Provide the [x, y] coordinate of the cell's center where the given text is located.  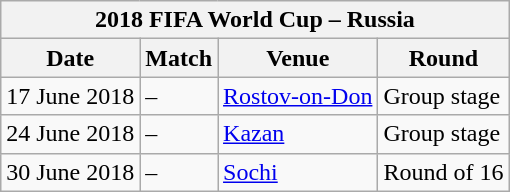
Rostov-on-Don [298, 96]
Round [444, 58]
Sochi [298, 172]
Date [70, 58]
2018 FIFA World Cup – Russia [255, 20]
24 June 2018 [70, 134]
Match [179, 58]
Kazan [298, 134]
30 June 2018 [70, 172]
Round of 16 [444, 172]
Venue [298, 58]
17 June 2018 [70, 96]
